Identify which cell holds the provided text, then report its (X, Y) central coordinate. 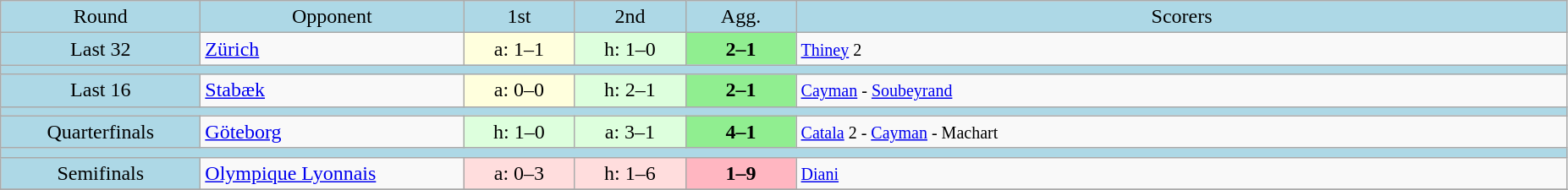
h: 2–1 (630, 90)
Agg. (741, 17)
Semifinals (101, 173)
Stabæk (332, 90)
Last 16 (101, 90)
Zürich (332, 49)
a: 1–1 (520, 49)
Opponent (332, 17)
a: 3–1 (630, 132)
Round (101, 17)
4–1 (741, 132)
Catala 2 - Cayman - Machart (1181, 132)
a: 0–0 (520, 90)
Olympique Lyonnais (332, 173)
Scorers (1181, 17)
Quarterfinals (101, 132)
Diani (1181, 173)
h: 1–6 (630, 173)
Cayman - Soubeyrand (1181, 90)
Thiney 2 (1181, 49)
a: 0–3 (520, 173)
Last 32 (101, 49)
2nd (630, 17)
1st (520, 17)
1–9 (741, 173)
Göteborg (332, 132)
